Find where the given text appears and provide that cell's center as [X, Y] coordinate. 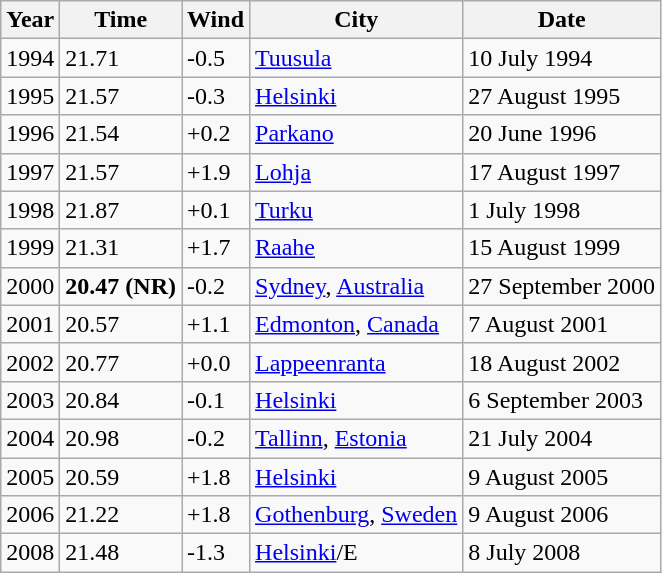
+0.2 [216, 134]
2002 [30, 362]
9 August 2005 [562, 477]
20.77 [121, 362]
20.57 [121, 324]
+1.9 [216, 172]
21.87 [121, 210]
Gothenburg, Sweden [356, 515]
Wind [216, 20]
2008 [30, 553]
+0.1 [216, 210]
-0.1 [216, 400]
9 August 2006 [562, 515]
20.84 [121, 400]
21.48 [121, 553]
Helsinki/E [356, 553]
7 August 2001 [562, 324]
18 August 2002 [562, 362]
Year [30, 20]
20.47 (NR) [121, 286]
21.31 [121, 248]
27 September 2000 [562, 286]
1 July 1998 [562, 210]
1999 [30, 248]
2005 [30, 477]
Date [562, 20]
-0.3 [216, 96]
21.22 [121, 515]
+0.0 [216, 362]
21 July 2004 [562, 438]
1994 [30, 58]
Raahe [356, 248]
Edmonton, Canada [356, 324]
Tallinn, Estonia [356, 438]
2004 [30, 438]
Tuusula [356, 58]
Parkano [356, 134]
+1.7 [216, 248]
City [356, 20]
2006 [30, 515]
20.98 [121, 438]
2003 [30, 400]
Turku [356, 210]
2000 [30, 286]
Lappeenranta [356, 362]
Sydney, Australia [356, 286]
2001 [30, 324]
1998 [30, 210]
1995 [30, 96]
Time [121, 20]
21.54 [121, 134]
21.71 [121, 58]
-0.5 [216, 58]
20 June 1996 [562, 134]
15 August 1999 [562, 248]
10 July 1994 [562, 58]
27 August 1995 [562, 96]
8 July 2008 [562, 553]
Lohja [356, 172]
6 September 2003 [562, 400]
-1.3 [216, 553]
17 August 1997 [562, 172]
1996 [30, 134]
+1.1 [216, 324]
1997 [30, 172]
20.59 [121, 477]
